Determine the (X, Y) coordinate at the center of the cell enclosing the given text.  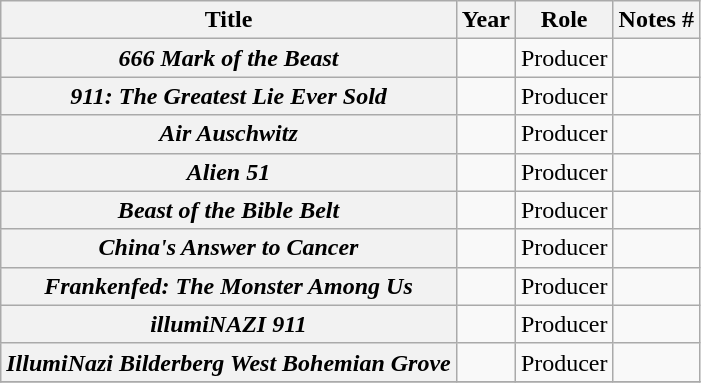
911: The Greatest Lie Ever Sold (229, 96)
Air Auschwitz (229, 134)
Role (564, 20)
Beast of the Bible Belt (229, 210)
IllumiNazi Bilderberg West Bohemian Grove (229, 362)
illumiNAZI 911 (229, 324)
Alien 51 (229, 172)
China's Answer to Cancer (229, 248)
Frankenfed: The Monster Among Us (229, 286)
Year (486, 20)
Notes # (656, 20)
Title (229, 20)
666 Mark of the Beast (229, 58)
